Output the (x, y) coordinate of the center of the cell containing the given text.  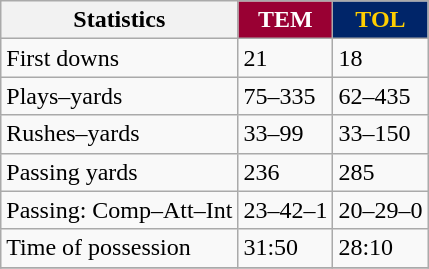
Plays–yards (120, 96)
Passing yards (120, 172)
33–150 (380, 134)
62–435 (380, 96)
TOL (380, 20)
Rushes–yards (120, 134)
28:10 (380, 248)
75–335 (286, 96)
Passing: Comp–Att–Int (120, 210)
285 (380, 172)
33–99 (286, 134)
TEM (286, 20)
236 (286, 172)
20–29–0 (380, 210)
First downs (120, 58)
31:50 (286, 248)
Statistics (120, 20)
23–42–1 (286, 210)
18 (380, 58)
Time of possession (120, 248)
21 (286, 58)
